Identify which cell holds the provided text, then report its (x, y) central coordinate. 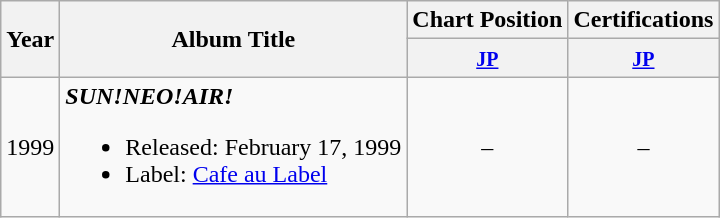
SUN!NEO!AIR!Released: February 17, 1999Label: Cafe au Label (234, 147)
Certifications (644, 20)
1999 (30, 147)
Album Title (234, 39)
Year (30, 39)
Chart Position (488, 20)
